Determine the (X, Y) coordinate at the center of the cell enclosing the given text.  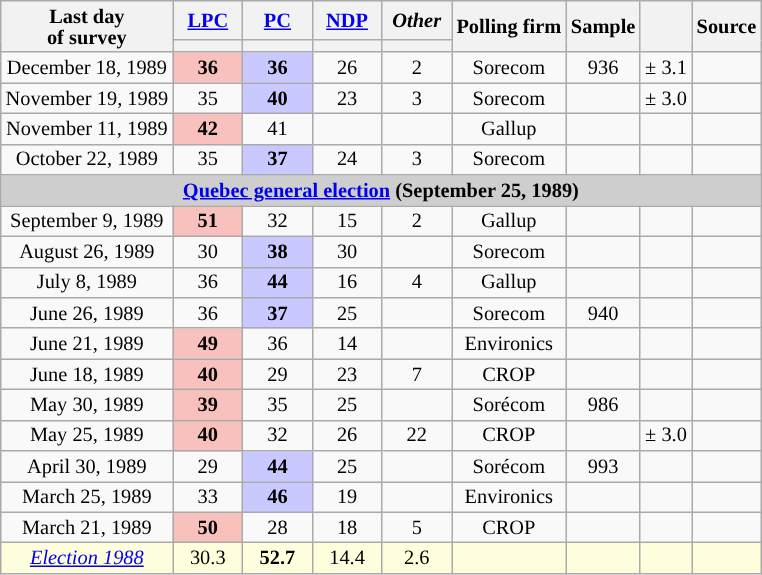
41 (278, 128)
18 (347, 528)
52.7 (278, 558)
38 (278, 252)
15 (347, 220)
November 11, 1989 (87, 128)
986 (603, 404)
April 30, 1989 (87, 466)
28 (278, 528)
August 26, 1989 (87, 252)
14.4 (347, 558)
NDP (347, 20)
49 (208, 344)
June 18, 1989 (87, 374)
936 (603, 68)
30.3 (208, 558)
940 (603, 312)
Source (726, 26)
Last day of survey (87, 26)
July 8, 1989 (87, 282)
PC (278, 20)
June 21, 1989 (87, 344)
Quebec general election (September 25, 1989) (381, 190)
4 (417, 282)
March 21, 1989 (87, 528)
50 (208, 528)
22 (417, 436)
± 3.1 (666, 68)
Sample (603, 26)
May 25, 1989 (87, 436)
LPC (208, 20)
51 (208, 220)
7 (417, 374)
November 19, 1989 (87, 98)
May 30, 1989 (87, 404)
October 22, 1989 (87, 160)
5 (417, 528)
Other (417, 20)
993 (603, 466)
March 25, 1989 (87, 496)
Election 1988 (87, 558)
46 (278, 496)
33 (208, 496)
14 (347, 344)
2.6 (417, 558)
December 18, 1989 (87, 68)
19 (347, 496)
39 (208, 404)
September 9, 1989 (87, 220)
Polling firm (509, 26)
42 (208, 128)
June 26, 1989 (87, 312)
16 (347, 282)
24 (347, 160)
